Output the [x, y] coordinate of the center of the cell containing the given text.  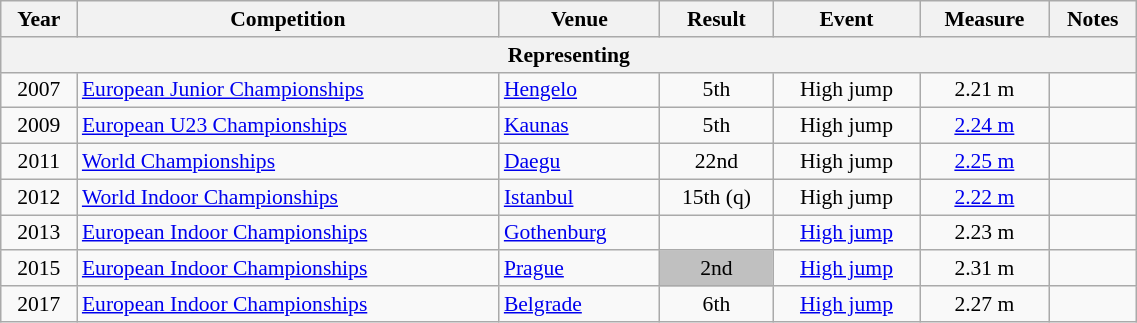
2013 [39, 233]
Competition [288, 19]
2.23 m [984, 233]
Kaunas [580, 126]
2.24 m [984, 126]
European Junior Championships [288, 90]
2.21 m [984, 90]
2011 [39, 162]
Representing [569, 55]
2.27 m [984, 304]
Istanbul [580, 197]
Gothenburg [580, 233]
2.25 m [984, 162]
Daegu [580, 162]
6th [716, 304]
Prague [580, 269]
22nd [716, 162]
2009 [39, 126]
2.22 m [984, 197]
2.31 m [984, 269]
Venue [580, 19]
2015 [39, 269]
2nd [716, 269]
Result [716, 19]
European U23 Championships [288, 126]
Measure [984, 19]
Hengelo [580, 90]
World Championships [288, 162]
2007 [39, 90]
Belgrade [580, 304]
2017 [39, 304]
15th (q) [716, 197]
World Indoor Championships [288, 197]
Year [39, 19]
Notes [1093, 19]
Event [846, 19]
2012 [39, 197]
